Scan for the cell matching the given text and deliver its [X, Y] coordinate at center. 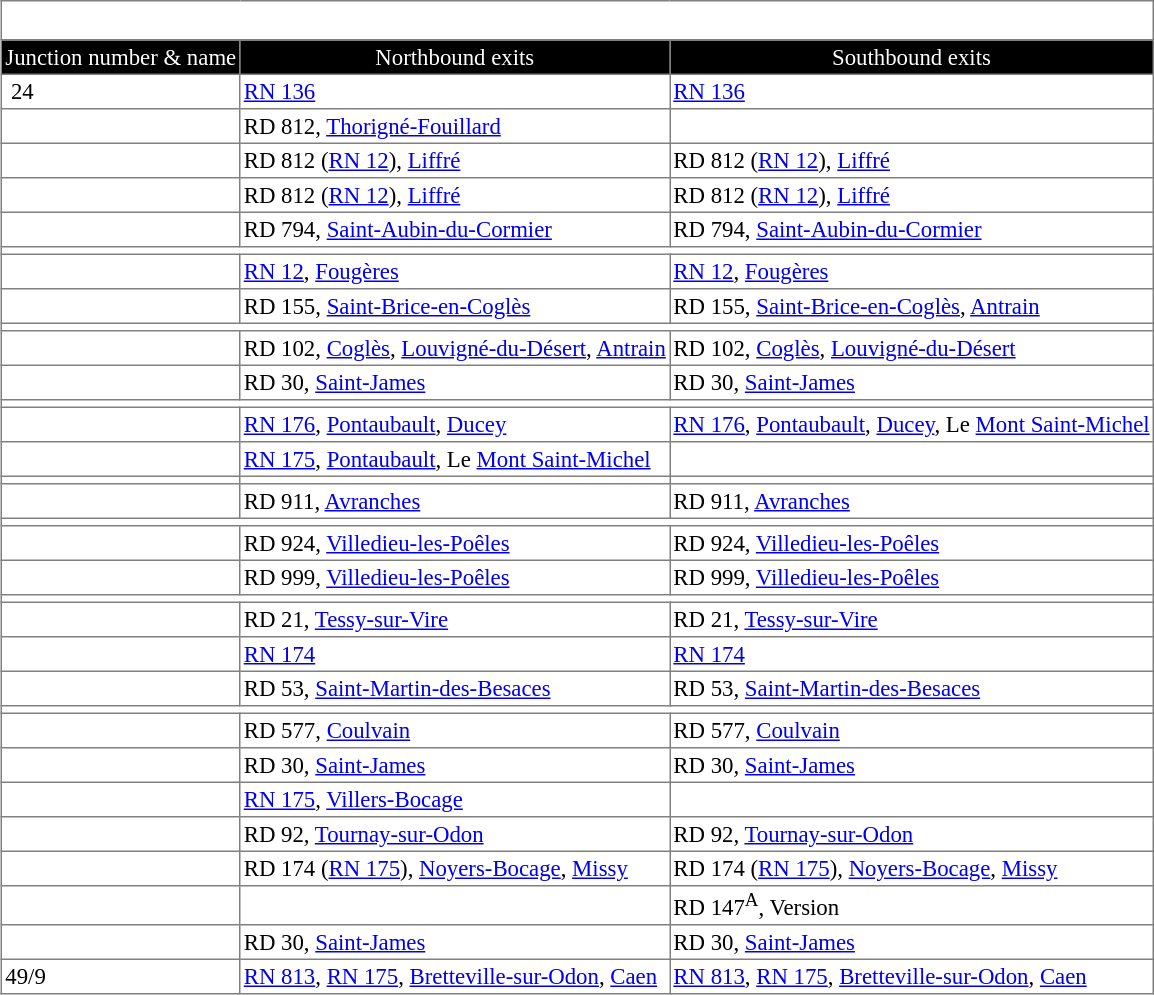
RD 102, Coglès, Louvigné-du-Désert, Antrain [455, 348]
Northbound exits [455, 57]
Junction number & name [121, 57]
RN 175, Pontaubault, Le Mont Saint-Michel [455, 459]
RD 155, Saint-Brice-en-Coglès, Antrain [912, 306]
RN 176, Pontaubault, Ducey, Le Mont Saint-Michel [912, 424]
Southbound exits [912, 57]
RN 175, Villers-Bocage [455, 799]
RD 147A, Version [912, 906]
RN 176, Pontaubault, Ducey [455, 424]
24 [121, 91]
RD 155, Saint-Brice-en-Coglès [455, 306]
RD 812, Thorigné-Fouillard [455, 126]
49/9 [121, 976]
RD 102, Coglès, Louvigné-du-Désert [912, 348]
